Extract the (x, y) coordinate from the center of the cell holding the provided text.  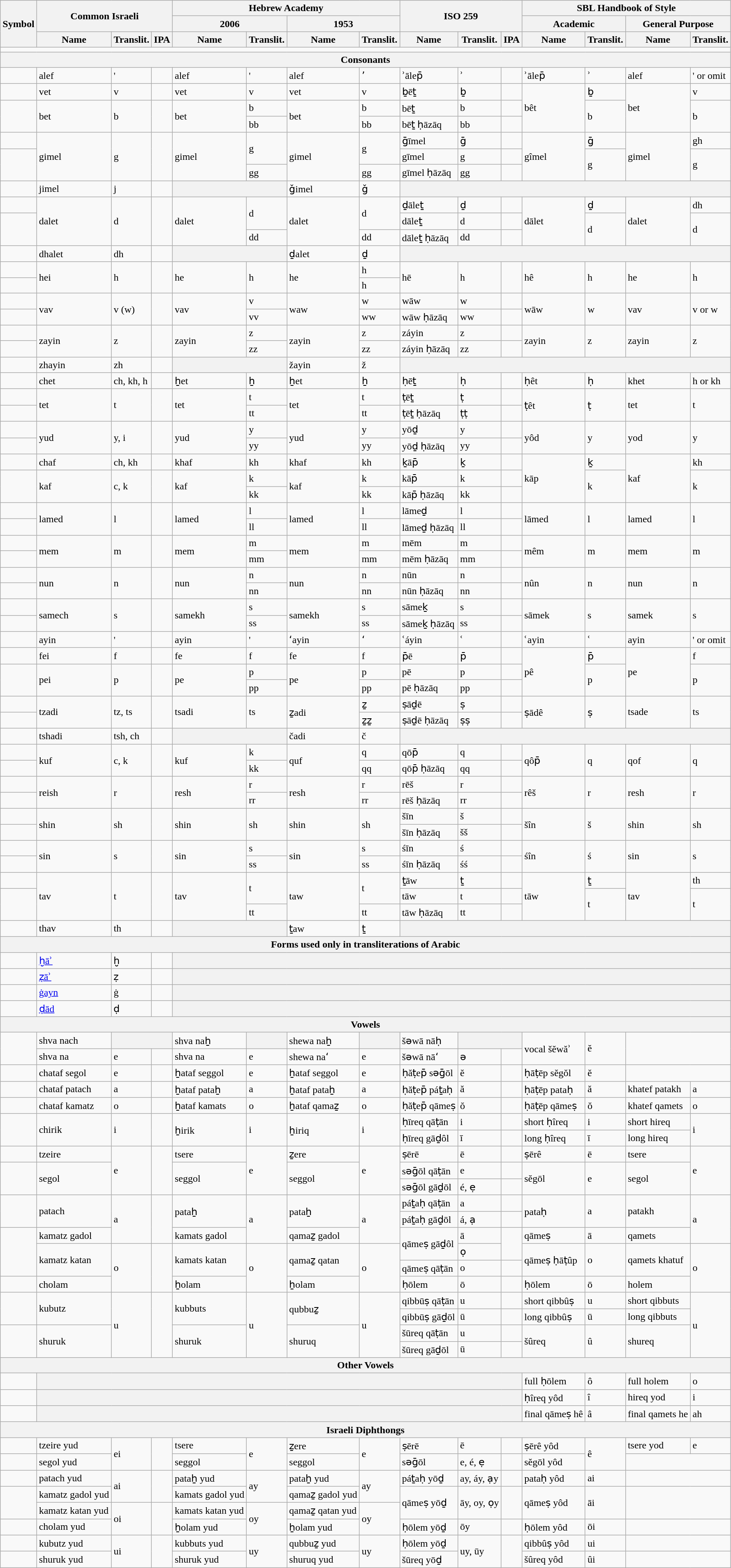
qibbûṣ yôd (554, 1543)
ṭṭ (479, 413)
šūreq qāṭān (428, 1333)
kubutz (74, 1308)
î (605, 1397)
kubutz yud (74, 1543)
šš (479, 832)
ž (379, 365)
ʼ (379, 76)
qōp̄ ḥāzāq (428, 768)
páṯaḥ qāṭān (428, 1203)
qamaẕ gadol (323, 1236)
2006 (229, 24)
nūn ḥāzāq (428, 591)
ḥāṭēp pataḥ (554, 1089)
ẕẕ (379, 720)
ô (605, 1381)
û (605, 1341)
záyin ḥāzāq (428, 349)
chataf segol (74, 1073)
segol yud (74, 1462)
pei (74, 680)
tsadi (209, 713)
qāmeṣ gāḏôl (428, 1243)
qamets (658, 1236)
qāmeṣ (554, 1236)
gh (710, 141)
qōp̄ (428, 752)
ʻ (379, 640)
ọ (479, 1252)
e, é, ẹ (479, 1462)
ə (479, 1057)
kamats gadol yud (209, 1494)
čadi (323, 736)
dāleṯ ḥāzāq (428, 238)
ḍād (74, 1009)
long qibbûṣ (554, 1317)
kamats katan (209, 1260)
č (379, 736)
tzeire yud (74, 1446)
ṯaw (323, 929)
ISO 259 (461, 16)
shva naẖ (209, 1040)
ay, áy, ạy (479, 1478)
ḏāleṯ (428, 205)
páṯaḥ gāḏōl (428, 1220)
shva nach (74, 1040)
yōḏ ḥāzāq (428, 446)
ẖataf kamats (209, 1106)
šūreq gāḏōl (428, 1349)
Common Israeli (104, 16)
vocal šĕwăʾ (554, 1049)
Forms used only in transliterations of Arabic (365, 944)
ġayn (74, 993)
qamaẕ qatan (323, 1260)
ê (605, 1454)
qof (658, 760)
śś (479, 864)
khatef qamets (658, 1106)
ṣērê (554, 1154)
śīn (428, 848)
kāp̄ (428, 478)
bēṯ (428, 108)
Hebrew Academy (286, 8)
ḥōlem yôd (554, 1527)
sĕgōl yôd (554, 1462)
kāp (554, 478)
ûi (605, 1559)
á, ạ (479, 1220)
ǧ (379, 189)
ḥăṭep̄ páṯaḥ (428, 1089)
shuruq (323, 1341)
reish (74, 793)
hei (74, 277)
Israeli Diphthongs (365, 1430)
cholam (74, 1284)
chirik (74, 1130)
hē (428, 277)
tsere yod (658, 1446)
sāmeḵ (428, 607)
ṣādê (554, 713)
Other Vowels (365, 1365)
ōy (479, 1527)
rēš (428, 784)
gīmel (428, 157)
ḥīreq qāṭān (428, 1122)
quf (323, 760)
ḫāʾ (74, 961)
yōḏ (428, 429)
bêt (554, 108)
šīn ḥāzāq (428, 832)
long qibbuts (658, 1317)
ǧimel (323, 189)
mēm ḥāzāq (428, 559)
səḡōl (428, 1462)
patach yud (74, 1478)
ch, kh, h (132, 381)
ei (132, 1454)
shewa naẖ (323, 1040)
Vowels (365, 1024)
final qamets he (658, 1414)
full ḥōlem (554, 1381)
qubbuẕ yud (323, 1543)
śīn ḥāzāq (428, 864)
v (w) (132, 309)
waw (323, 309)
sāmeḵ ḥāzāq (428, 623)
lāmeḏ ḥāzāq (428, 527)
šīn (428, 816)
ḫ (132, 961)
sāmek (554, 616)
tzadi (74, 713)
šûreq (554, 1341)
qamaẕ qatan yud (323, 1511)
yôd (554, 437)
kamatz gadol yud (74, 1494)
ẖiriq (323, 1130)
pē ḥāzāq (428, 688)
ḥāṭēp qāmeṣ (554, 1106)
záyin (428, 333)
kamats gadol (209, 1236)
qāmeṣ yōḏ (428, 1502)
oi (132, 1519)
ẖataf qamaẕ (323, 1106)
qôp̄ (554, 760)
hê (554, 277)
vv (267, 317)
tāw ḥāzāq (428, 912)
ḥêt (554, 381)
kamatz katan (74, 1260)
p̄ē (428, 656)
chet (74, 381)
final qāmeṣ hê (554, 1414)
General Purpose (678, 24)
ḥīreq gāḏôl (428, 1138)
šîn (554, 824)
ṭêt (554, 405)
nûn (554, 583)
ʻayin (323, 640)
śîn (554, 856)
Academic (574, 24)
chataf patach (74, 1089)
ẕadi (323, 713)
é, ẹ (479, 1187)
zhayin (74, 365)
qubbuẕ (323, 1308)
kubbuts (209, 1308)
qamaẕ gadol yud (323, 1494)
šəwā nāʻ (428, 1057)
ʿayin (554, 640)
chaf (74, 462)
holem (658, 1284)
pataḥ yôd (554, 1478)
ḵāp̄ (428, 462)
patakh (658, 1211)
dālet (554, 221)
tzeire (74, 1154)
ōi (605, 1527)
shureq (658, 1341)
mēm (428, 543)
gîmel (554, 156)
ʿáyin (428, 640)
tz, ts (132, 713)
ṯāw (428, 881)
1953 (343, 24)
ṣāḏē (428, 704)
samek (658, 616)
qāmeṣ yôd (554, 1502)
Consonants (365, 60)
long hireq (658, 1138)
shuruq yud (323, 1559)
bēṯ ḥāzāq (428, 125)
nūn (428, 575)
cholam yud (74, 1527)
short qibbuts (658, 1301)
patach (74, 1211)
tsh, ch (132, 736)
ḥēṯ (428, 381)
lāmeḏ (428, 511)
yod (658, 437)
khet (658, 381)
ġ (132, 993)
tshadi (74, 736)
ḏalet (323, 254)
ḥîreq yôd (554, 1397)
sĕgōl (554, 1178)
ẓāʾ (74, 977)
səḡōl gāḏōl (428, 1187)
thav (74, 929)
žayin (323, 365)
lāmed (554, 519)
āy, oy, ọy (479, 1502)
ẓ (132, 977)
rēš ḥāzāq (428, 800)
ṣērê yôd (554, 1446)
kamatz gadol (74, 1236)
Symbol (19, 24)
chataf kamatz (74, 1106)
səḡōl qāṭān (428, 1171)
wāw ḥāzāq (428, 317)
ḡīmel (428, 141)
taw (323, 897)
āi (605, 1502)
ẖirik (209, 1130)
ẕ (379, 704)
pataḥ (554, 1211)
SBL Handbook of Style (627, 8)
kamatz katan yud (74, 1511)
qāmeṣ qāṭān (428, 1268)
ḥăṭep̄ qāmeṣ (428, 1106)
y, i (132, 437)
kāp̄ ḥāzāq (428, 495)
kubbuts yud (209, 1543)
šəwā nāḥ (428, 1040)
ṭēṯ (428, 397)
uy, ūy (479, 1552)
khatef patakh (658, 1089)
qāmeṣ ḥāṭûp (554, 1260)
gīmel ḥāzāq (428, 173)
v or w (710, 309)
short ḥîreq (554, 1122)
ḍ (132, 1009)
h or kh (710, 381)
qamets khatuf (658, 1260)
jimel (74, 189)
pê (554, 671)
ṣāḏē ḥāzāq (428, 720)
short hireq (658, 1122)
kamats katan yud (209, 1511)
šūreq yōḏ (428, 1559)
páṯaḥ yōḏ (428, 1478)
hireq yod (658, 1397)
mêm (554, 551)
ḥāṭēp sĕgŏl (554, 1073)
dāleṯ (428, 221)
shewa naʻ (323, 1057)
ch, kh (132, 462)
ṣṣ (479, 720)
qibbūṣ qāṭān (428, 1301)
j (132, 189)
long ḥîreq (554, 1138)
pē (428, 672)
â (605, 1414)
ḥăṭep̄ səḡōl (428, 1073)
samech (74, 616)
ah (710, 1414)
ḇēṯ (428, 92)
zh (132, 365)
ṭēṯ ḥāzāq (428, 413)
qibbūṣ gāḏōl (428, 1317)
rêš (554, 793)
dhalet (74, 254)
short qibbûṣ (554, 1301)
tsade (658, 713)
šûreq yôd (554, 1559)
fei (74, 656)
full holem (658, 1381)
